Provide the (X, Y) coordinate of the cell's center where the given text is located.  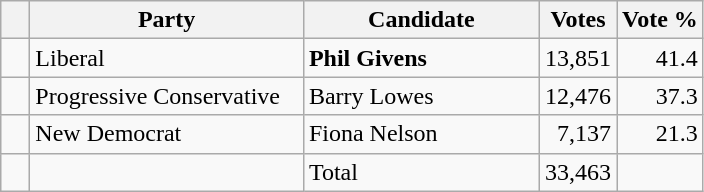
Fiona Nelson (421, 134)
Liberal (167, 58)
7,137 (578, 134)
Phil Givens (421, 58)
13,851 (578, 58)
Total (421, 172)
33,463 (578, 172)
Candidate (421, 20)
12,476 (578, 96)
Votes (578, 20)
Vote % (660, 20)
Party (167, 20)
21.3 (660, 134)
Progressive Conservative (167, 96)
37.3 (660, 96)
New Democrat (167, 134)
41.4 (660, 58)
Barry Lowes (421, 96)
